Provide the [X, Y] coordinate of the cell's center where the given text is located.  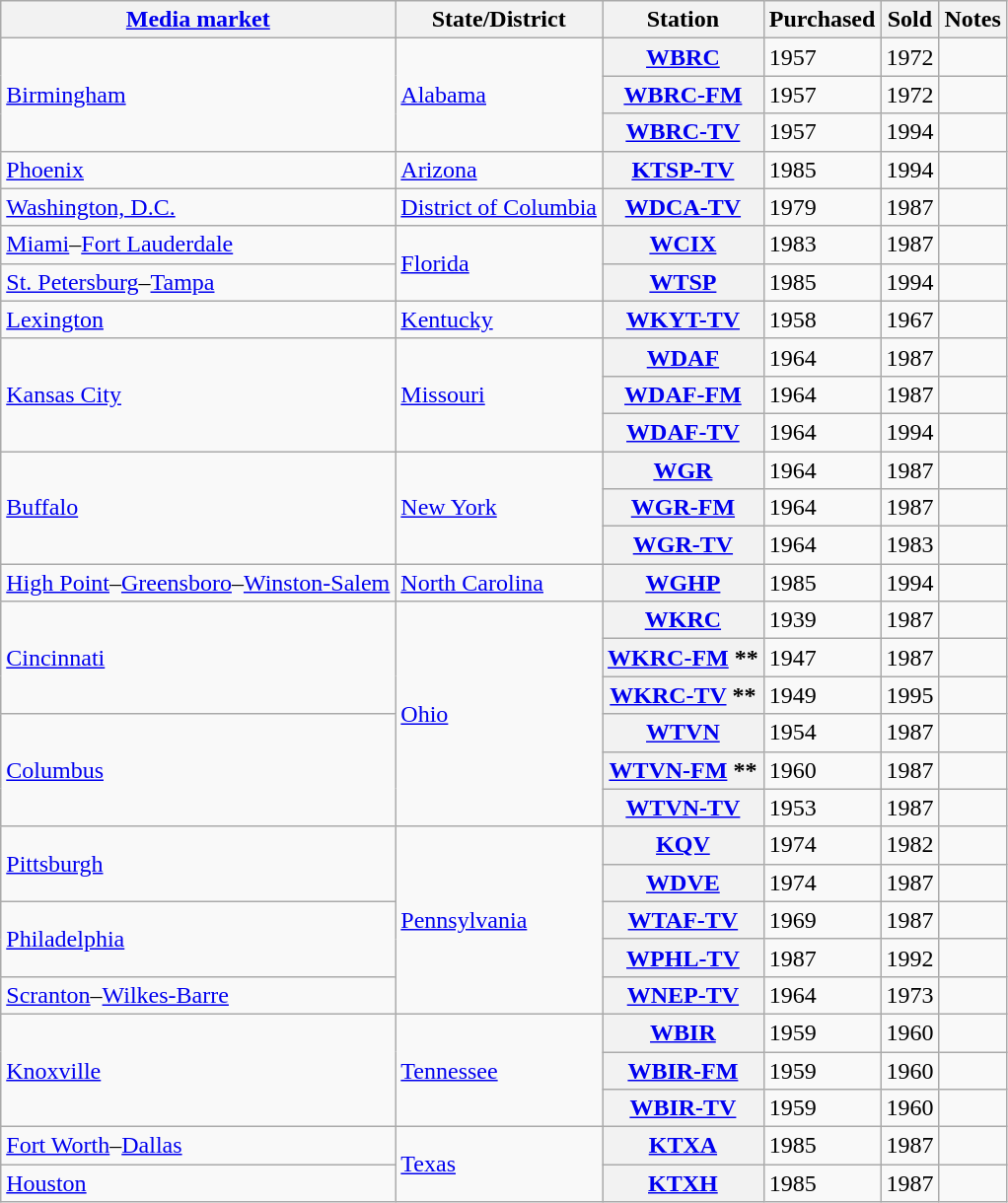
WGHP [684, 583]
WNEP-TV [684, 995]
Knoxville [198, 1070]
1979 [823, 207]
Florida [499, 263]
1982 [909, 845]
WKRC-FM ** [684, 658]
St. Petersburg–Tampa [198, 282]
Kansas City [198, 394]
Philadelphia [198, 939]
WGR-TV [684, 545]
WBRC [684, 57]
WKRC-TV ** [684, 695]
North Carolina [499, 583]
Scranton–Wilkes-Barre [198, 995]
1992 [909, 957]
1947 [823, 658]
1973 [909, 995]
KQV [684, 845]
Kentucky [499, 319]
Birmingham [198, 95]
WBIR-FM [684, 1070]
1967 [909, 319]
WTAF-TV [684, 920]
WTSP [684, 282]
Pittsburgh [198, 864]
Lexington [198, 319]
Tennessee [499, 1070]
WBRC-TV [684, 132]
Houston [198, 1183]
Buffalo [198, 508]
Media market [198, 20]
WDCA-TV [684, 207]
1949 [823, 695]
Ohio [499, 714]
WBIR [684, 1032]
KTXH [684, 1183]
Washington, D.C. [198, 207]
Sold [909, 20]
WBRC-FM [684, 95]
WKYT-TV [684, 319]
WDAF-FM [684, 394]
Cincinnati [198, 658]
WTVN-FM ** [684, 770]
Arizona [499, 170]
WDVE [684, 883]
WDAF-TV [684, 432]
WGR-FM [684, 508]
WGR [684, 470]
Alabama [499, 95]
District of Columbia [499, 207]
WCIX [684, 245]
Station [684, 20]
Missouri [499, 394]
Fort Worth–Dallas [198, 1146]
KTXA [684, 1146]
1969 [823, 920]
1953 [823, 808]
WTVN-TV [684, 808]
WDAF [684, 357]
WBIR-TV [684, 1108]
WPHL-TV [684, 957]
Miami–Fort Lauderdale [198, 245]
WKRC [684, 620]
Pennsylvania [499, 920]
Phoenix [198, 170]
1995 [909, 695]
New York [499, 508]
State/District [499, 20]
KTSP-TV [684, 170]
1939 [823, 620]
Purchased [823, 20]
1958 [823, 319]
WTVN [684, 733]
Texas [499, 1165]
High Point–Greensboro–Winston-Salem [198, 583]
Columbus [198, 770]
Notes [972, 20]
1954 [823, 733]
